Scan for the cell matching the given text and deliver its (X, Y) coordinate at center. 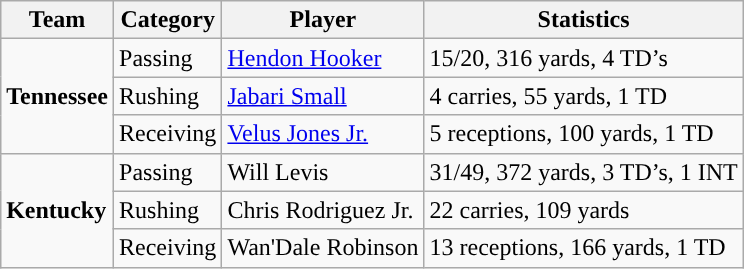
Wan'Dale Robinson (323, 248)
Chris Rodriguez Jr. (323, 210)
5 receptions, 100 yards, 1 TD (584, 134)
Statistics (584, 20)
22 carries, 109 yards (584, 210)
Jabari Small (323, 96)
Player (323, 20)
Hendon Hooker (323, 58)
Category (168, 20)
Tennessee (58, 96)
4 carries, 55 yards, 1 TD (584, 96)
Velus Jones Jr. (323, 134)
15/20, 316 yards, 4 TD’s (584, 58)
13 receptions, 166 yards, 1 TD (584, 248)
Kentucky (58, 210)
Team (58, 20)
31/49, 372 yards, 3 TD’s, 1 INT (584, 172)
Will Levis (323, 172)
